From the cell containing the given text, extract its center point as (x, y) coordinate. 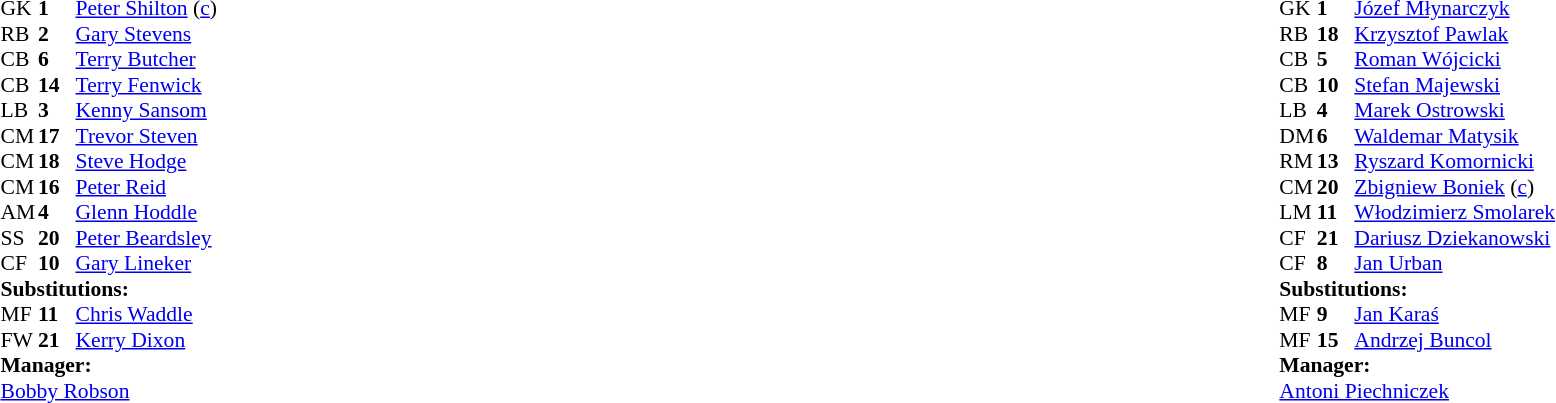
9 (1336, 315)
Roman Wójcicki (1454, 59)
Peter Beardsley (146, 238)
Andrzej Buncol (1454, 340)
Waldemar Matysik (1454, 136)
Terry Butcher (146, 59)
DM (1298, 136)
5 (1336, 59)
2 (57, 34)
Trevor Steven (146, 136)
Gary Stevens (146, 34)
FW (19, 340)
Kenny Sansom (146, 111)
RM (1298, 161)
Steve Hodge (146, 161)
LM (1298, 213)
15 (1336, 340)
SS (19, 238)
17 (57, 136)
Stefan Majewski (1454, 85)
Włodzimierz Smolarek (1454, 213)
Ryszard Komornicki (1454, 161)
Gary Lineker (146, 263)
Jan Urban (1454, 263)
Marek Ostrowski (1454, 111)
Zbigniew Boniek (c) (1454, 187)
3 (57, 111)
Glenn Hoddle (146, 213)
Jan Karaś (1454, 315)
Kerry Dixon (146, 340)
Terry Fenwick (146, 85)
Krzysztof Pawlak (1454, 34)
13 (1336, 161)
14 (57, 85)
AM (19, 213)
Chris Waddle (146, 315)
Peter Reid (146, 187)
Dariusz Dziekanowski (1454, 238)
8 (1336, 263)
16 (57, 187)
